Return the (X, Y) coordinate for the center point of the cell that contains the specified text.  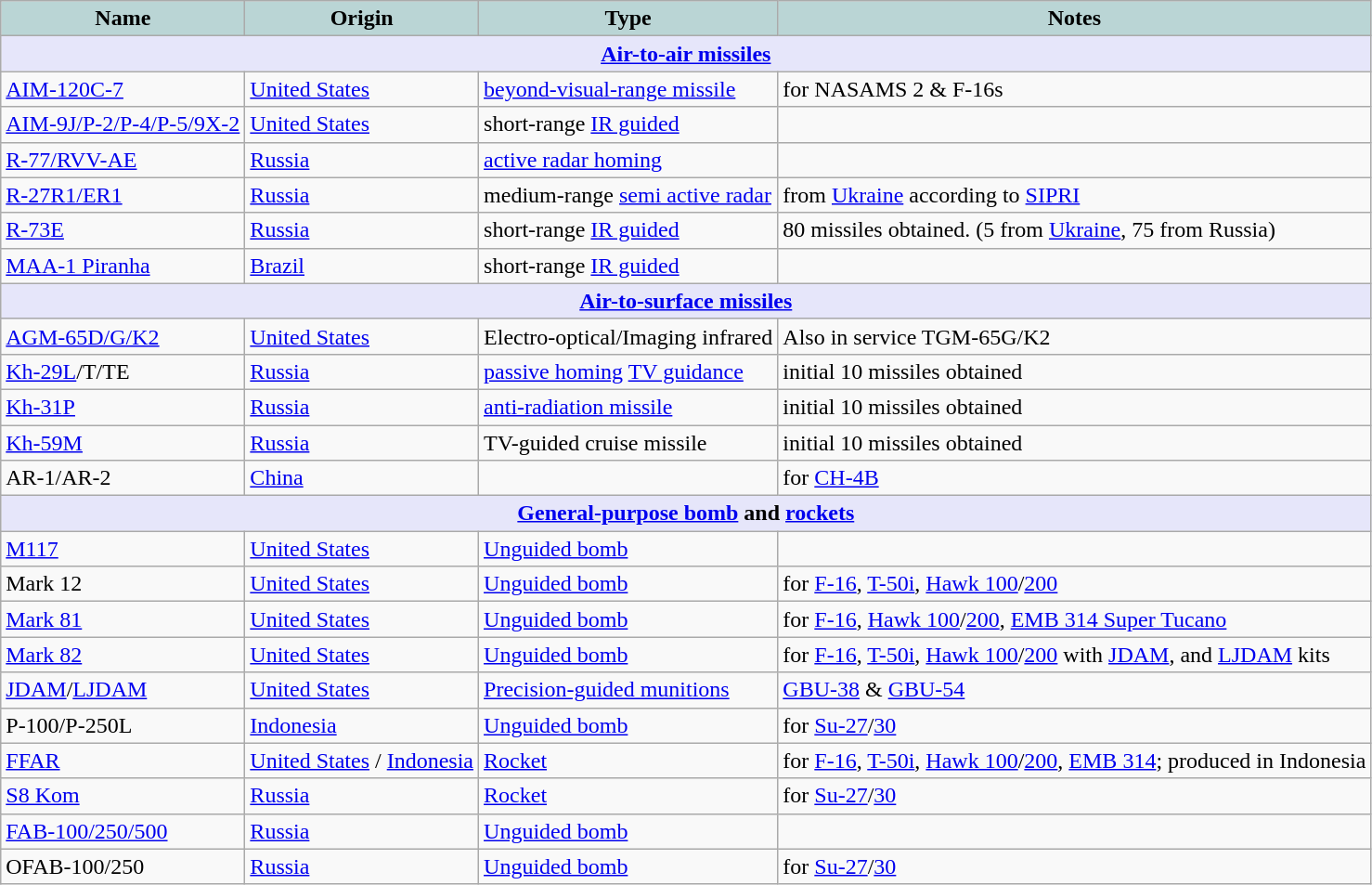
anti-radiation missile (628, 407)
for F-16, Hawk 100/200, EMB 314 Super Tucano (1075, 619)
Indonesia (362, 725)
beyond-visual-range missile (628, 89)
China (362, 478)
Mark 81 (123, 619)
for CH-4B (1075, 478)
active radar homing (628, 160)
Air-to-surface missiles (686, 301)
FFAR (123, 761)
General-purpose bomb and rockets (686, 514)
OFAB-100/250 (123, 866)
Air-to-air missiles (686, 54)
for F-16, T-50i, Hawk 100/200, EMB 314; produced in Indonesia (1075, 761)
AGM-65D/G/K2 (123, 336)
Mark 12 (123, 584)
medium-range semi active radar (628, 195)
for NASAMS 2 & F-16s (1075, 89)
Kh-59M (123, 443)
MAA-1 Piranha (123, 266)
for F-16, T-50i, Hawk 100/200 (1075, 584)
Mark 82 (123, 655)
TV-guided cruise missile (628, 443)
Precision-guided munitions (628, 690)
S8 Kom (123, 796)
R-73E (123, 230)
AIM-9J/P-2/P-4/P-5/9X-2 (123, 124)
P-100/P-250L (123, 725)
Also in service TGM-65G/K2 (1075, 336)
AR-1/AR-2 (123, 478)
GBU-38 & GBU-54 (1075, 690)
R-27R1/ER1 (123, 195)
from Ukraine according to SIPRI (1075, 195)
United States / Indonesia (362, 761)
Kh-29L/T/TE (123, 371)
AIM-120C-7 (123, 89)
JDAM/LJDAM (123, 690)
Brazil (362, 266)
Origin (362, 19)
Type (628, 19)
passive homing TV guidance (628, 371)
FAB-100/250/500 (123, 831)
for F-16, T-50i, Hawk 100/200 with JDAM, and LJDAM kits (1075, 655)
Name (123, 19)
M117 (123, 549)
Notes (1075, 19)
Kh-31P (123, 407)
Electro-optical/Imaging infrared (628, 336)
80 missiles obtained. (5 from Ukraine, 75 from Russia) (1075, 230)
R-77/RVV-AE (123, 160)
